Return (x, y) of the center of cell containing provided text 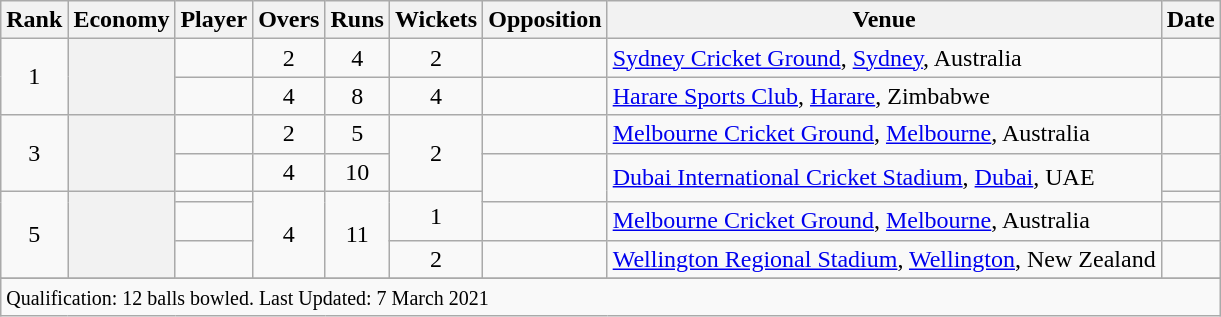
Player (214, 20)
Overs (289, 20)
Economy (122, 20)
Venue (884, 20)
Wickets (436, 20)
Wellington Regional Stadium, Wellington, New Zealand (884, 259)
Rank (34, 20)
3 (34, 153)
11 (357, 234)
Sydney Cricket Ground, Sydney, Australia (884, 58)
8 (357, 96)
Qualification: 12 balls bowled. Last Updated: 7 March 2021 (610, 297)
Runs (357, 20)
Dubai International Cricket Stadium, Dubai, UAE (884, 178)
Opposition (545, 20)
Harare Sports Club, Harare, Zimbabwe (884, 96)
10 (357, 172)
Date (1190, 20)
